Output the [X, Y] coordinate of the center of the cell containing the given text.  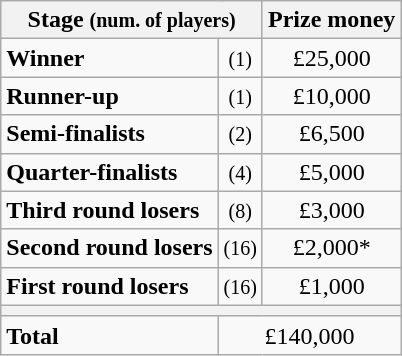
£2,000* [331, 248]
£10,000 [331, 96]
Prize money [331, 20]
£140,000 [310, 335]
Stage (num. of players) [132, 20]
£6,500 [331, 134]
£3,000 [331, 210]
(2) [240, 134]
Runner-up [110, 96]
Quarter-finalists [110, 172]
(8) [240, 210]
Semi-finalists [110, 134]
Total [110, 335]
£1,000 [331, 286]
Second round losers [110, 248]
Third round losers [110, 210]
Winner [110, 58]
First round losers [110, 286]
£5,000 [331, 172]
(4) [240, 172]
£25,000 [331, 58]
